Output the [x, y] coordinate of the center of the cell containing the given text.  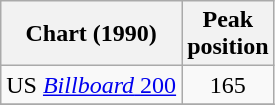
US Billboard 200 [92, 85]
Peakposition [228, 34]
Chart (1990) [92, 34]
165 [228, 85]
